Locate the cell with the specified text and output its (x, y) center coordinate. 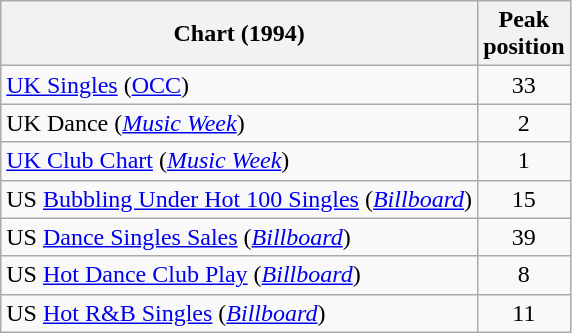
Chart (1994) (240, 34)
US Hot Dance Club Play (Billboard) (240, 275)
1 (524, 161)
US Bubbling Under Hot 100 Singles (Billboard) (240, 199)
UK Dance (Music Week) (240, 123)
US Hot R&B Singles (Billboard) (240, 313)
UK Singles (OCC) (240, 85)
15 (524, 199)
8 (524, 275)
Peakposition (524, 34)
33 (524, 85)
UK Club Chart (Music Week) (240, 161)
2 (524, 123)
39 (524, 237)
US Dance Singles Sales (Billboard) (240, 237)
11 (524, 313)
